For the text-containing cell, return its midpoint in [x, y] coordinate format. 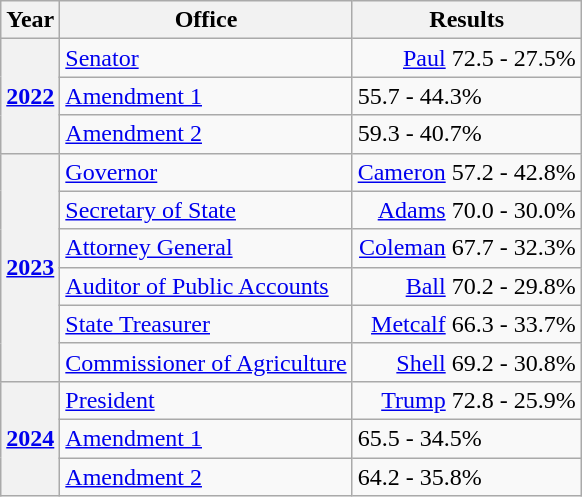
59.3 - 40.7% [466, 134]
2024 [30, 438]
2022 [30, 96]
Shell 69.2 - 30.8% [466, 362]
Coleman 67.7 - 32.3% [466, 248]
55.7 - 44.3% [466, 96]
Attorney General [206, 248]
Paul 72.5 - 27.5% [466, 58]
Auditor of Public Accounts [206, 286]
Office [206, 20]
Results [466, 20]
Metcalf 66.3 - 33.7% [466, 324]
State Treasurer [206, 324]
Year [30, 20]
Ball 70.2 - 29.8% [466, 286]
Governor [206, 172]
Senator [206, 58]
64.2 - 35.8% [466, 477]
2023 [30, 267]
Adams 70.0 - 30.0% [466, 210]
Secretary of State [206, 210]
President [206, 400]
65.5 - 34.5% [466, 438]
Trump 72.8 - 25.9% [466, 400]
Commissioner of Agriculture [206, 362]
Cameron 57.2 - 42.8% [466, 172]
